For the text-containing cell, return its midpoint in (x, y) coordinate format. 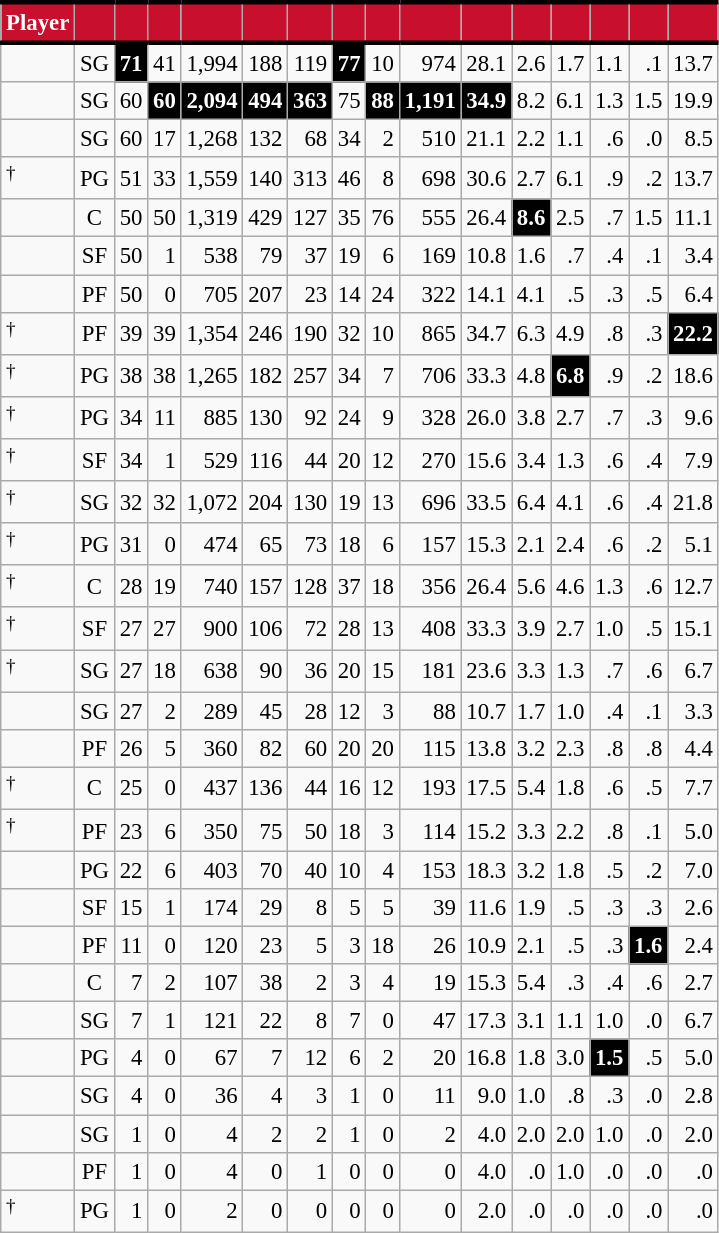
8.2 (532, 101)
207 (266, 294)
190 (310, 333)
41 (164, 62)
12.7 (693, 586)
132 (266, 139)
11.6 (486, 908)
2.8 (693, 1096)
114 (430, 830)
313 (310, 178)
47 (430, 1021)
1,265 (212, 375)
8.6 (532, 219)
33 (164, 178)
35 (348, 219)
538 (212, 256)
19.9 (693, 101)
40 (310, 871)
16 (348, 788)
193 (430, 788)
25 (130, 788)
638 (212, 671)
696 (430, 502)
72 (310, 629)
5.6 (532, 586)
23.6 (486, 671)
14 (348, 294)
21.1 (486, 139)
51 (130, 178)
350 (212, 830)
3.1 (532, 1021)
5.1 (693, 544)
76 (382, 219)
1,268 (212, 139)
740 (212, 586)
15.6 (486, 460)
45 (266, 711)
30.6 (486, 178)
8.5 (693, 139)
10.9 (486, 946)
127 (310, 219)
360 (212, 749)
289 (212, 711)
14.1 (486, 294)
1,072 (212, 502)
174 (212, 908)
67 (212, 1059)
974 (430, 62)
Player (38, 22)
15.1 (693, 629)
115 (430, 749)
6.3 (532, 333)
7.7 (693, 788)
4.4 (693, 749)
26.0 (486, 418)
17.3 (486, 1021)
4.6 (570, 586)
4.8 (532, 375)
46 (348, 178)
3.0 (570, 1059)
474 (212, 544)
1.9 (532, 908)
4.9 (570, 333)
900 (212, 629)
494 (266, 101)
34.9 (486, 101)
28.1 (486, 62)
270 (430, 460)
322 (430, 294)
437 (212, 788)
16.8 (486, 1059)
408 (430, 629)
705 (212, 294)
363 (310, 101)
9.0 (486, 1096)
9.6 (693, 418)
92 (310, 418)
153 (430, 871)
21.8 (693, 502)
116 (266, 460)
11.1 (693, 219)
2,094 (212, 101)
6.8 (570, 375)
3.8 (532, 418)
79 (266, 256)
1,559 (212, 178)
121 (212, 1021)
182 (266, 375)
119 (310, 62)
17 (164, 139)
17.5 (486, 788)
555 (430, 219)
706 (430, 375)
15.2 (486, 830)
698 (430, 178)
73 (310, 544)
246 (266, 333)
13.8 (486, 749)
106 (266, 629)
2.5 (570, 219)
204 (266, 502)
885 (212, 418)
181 (430, 671)
403 (212, 871)
1,354 (212, 333)
865 (430, 333)
3.9 (532, 629)
128 (310, 586)
22.2 (693, 333)
529 (212, 460)
120 (212, 946)
2.3 (570, 749)
328 (430, 418)
90 (266, 671)
9 (382, 418)
29 (266, 908)
429 (266, 219)
70 (266, 871)
10.8 (486, 256)
18.3 (486, 871)
140 (266, 178)
1,191 (430, 101)
77 (348, 62)
68 (310, 139)
33.5 (486, 502)
71 (130, 62)
510 (430, 139)
1,994 (212, 62)
18.6 (693, 375)
65 (266, 544)
257 (310, 375)
169 (430, 256)
188 (266, 62)
107 (212, 983)
31 (130, 544)
1,319 (212, 219)
356 (430, 586)
10.7 (486, 711)
7.9 (693, 460)
82 (266, 749)
136 (266, 788)
7.0 (693, 871)
34.7 (486, 333)
